Locate the cell with the specified text and output its (x, y) center coordinate. 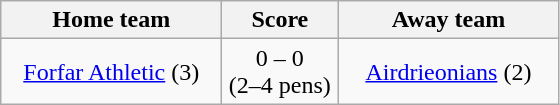
Forfar Athletic (3) (112, 72)
Home team (112, 20)
Away team (448, 20)
Score (280, 20)
0 – 0 (2–4 pens) (280, 72)
Airdrieonians (2) (448, 72)
